Return (X, Y) of the center of cell containing provided text 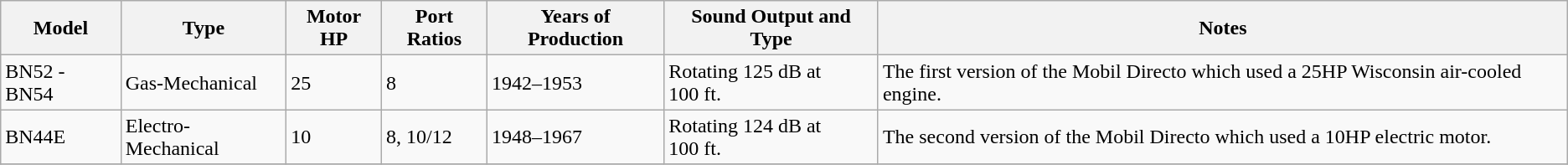
Electro-Mechanical (203, 137)
Type (203, 28)
Notes (1223, 28)
BN44E (60, 137)
Motor HP (334, 28)
Gas-Mechanical (203, 82)
The second version of the Mobil Directo which used a 10HP electric motor. (1223, 137)
Sound Output and Type (771, 28)
The first version of the Mobil Directo which used a 25HP Wisconsin air-cooled engine. (1223, 82)
Years of Production (575, 28)
25 (334, 82)
1948–1967 (575, 137)
Port Ratios (435, 28)
BN52 - BN54 (60, 82)
10 (334, 137)
Model (60, 28)
8, 10/12 (435, 137)
Rotating 125 dB at 100 ft. (771, 82)
1942–1953 (575, 82)
8 (435, 82)
Rotating 124 dB at 100 ft. (771, 137)
